Return (X, Y) of the center of cell containing provided text 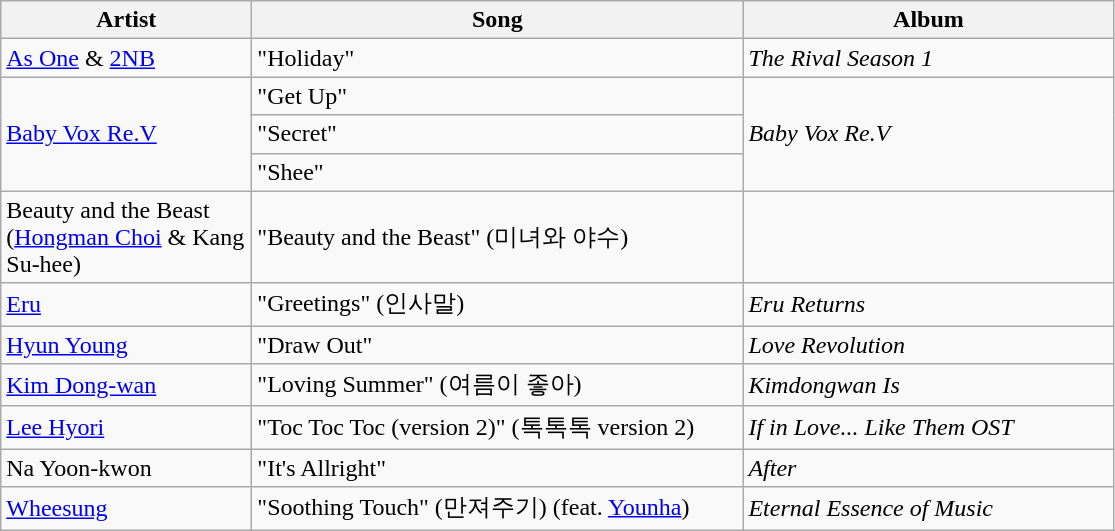
Eru Returns (928, 304)
"Soothing Touch" (만져주기) (feat. Younha) (498, 508)
Eru (126, 304)
"It's Allright" (498, 468)
"Draw Out" (498, 345)
"Secret" (498, 134)
Wheesung (126, 508)
Eternal Essence of Music (928, 508)
Hyun Young (126, 345)
"Shee" (498, 172)
Na Yoon-kwon (126, 468)
"Holiday" (498, 58)
Album (928, 20)
"Loving Summer" (여름이 좋아) (498, 386)
Kimdongwan Is (928, 386)
"Toc Toc Toc (version 2)" (톡톡톡 version 2) (498, 428)
"Get Up" (498, 96)
Lee Hyori (126, 428)
Song (498, 20)
Beauty and the Beast (Hongman Choi & Kang Su-hee) (126, 237)
"Beauty and the Beast" (미녀와 야수) (498, 237)
Artist (126, 20)
As One & 2NB (126, 58)
Kim Dong-wan (126, 386)
After (928, 468)
Love Revolution (928, 345)
The Rival Season 1 (928, 58)
"Greetings" (인사말) (498, 304)
If in Love... Like Them OST (928, 428)
